From the cell containing the given text, extract its center point as [X, Y] coordinate. 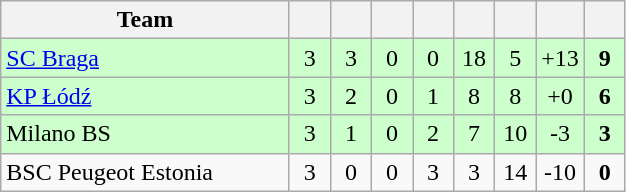
KP Łódź [146, 96]
+13 [560, 58]
10 [516, 134]
BSC Peugeot Estonia [146, 172]
SC Braga [146, 58]
9 [604, 58]
14 [516, 172]
Team [146, 20]
Milano BS [146, 134]
-3 [560, 134]
+0 [560, 96]
6 [604, 96]
7 [474, 134]
5 [516, 58]
18 [474, 58]
-10 [560, 172]
